Return (x, y) of the center of cell containing provided text 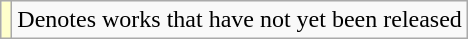
Denotes works that have not yet been released (240, 20)
